Return the (X, Y) coordinate for the center point of the cell that contains the specified text.  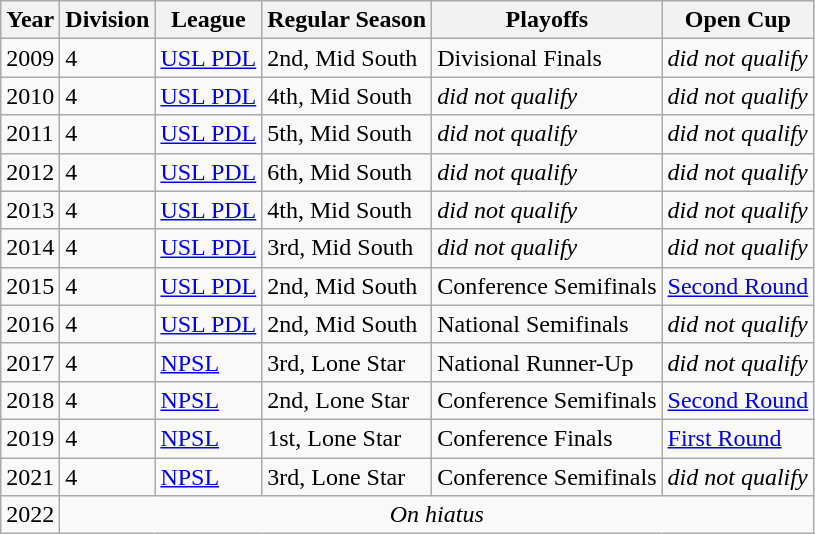
Divisional Finals (547, 58)
6th, Mid South (347, 172)
2019 (30, 438)
Division (108, 20)
National Runner-Up (547, 362)
2009 (30, 58)
Conference Finals (547, 438)
2010 (30, 96)
2011 (30, 134)
3rd, Mid South (347, 248)
2nd, Lone Star (347, 400)
League (208, 20)
2021 (30, 477)
2022 (30, 515)
Playoffs (547, 20)
2012 (30, 172)
2014 (30, 248)
2016 (30, 324)
On hiatus (437, 515)
National Semifinals (547, 324)
2017 (30, 362)
1st, Lone Star (347, 438)
Regular Season (347, 20)
Year (30, 20)
2013 (30, 210)
2015 (30, 286)
First Round (738, 438)
2018 (30, 400)
Open Cup (738, 20)
5th, Mid South (347, 134)
